Detect which cell encompasses the target text, then output its (x, y) center coordinate. 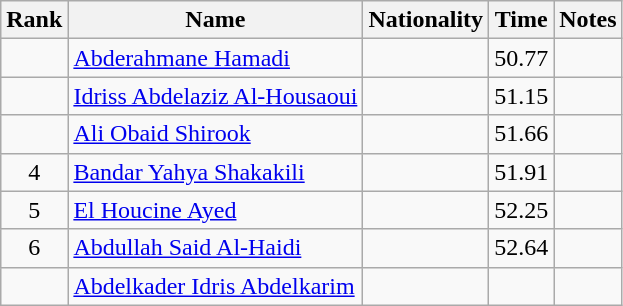
51.66 (522, 134)
51.15 (522, 96)
52.25 (522, 210)
52.64 (522, 248)
4 (34, 172)
Bandar Yahya Shakakili (216, 172)
El Houcine Ayed (216, 210)
50.77 (522, 58)
5 (34, 210)
51.91 (522, 172)
Time (522, 20)
Ali Obaid Shirook (216, 134)
Notes (588, 20)
Abderahmane Hamadi (216, 58)
Idriss Abdelaziz Al-Housaoui (216, 96)
Abdelkader Idris Abdelkarim (216, 286)
Abdullah Said Al-Haidi (216, 248)
Rank (34, 20)
Nationality (426, 20)
Name (216, 20)
6 (34, 248)
